Return the [X, Y] coordinate for the center point of the cell that contains the specified text.  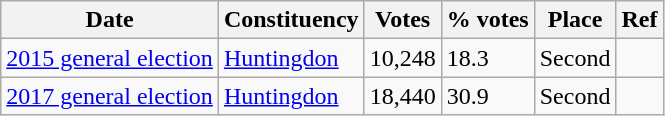
Date [110, 20]
30.9 [488, 96]
% votes [488, 20]
2015 general election [110, 58]
18,440 [402, 96]
Ref [640, 20]
Constituency [291, 20]
2017 general election [110, 96]
Votes [402, 20]
10,248 [402, 58]
18.3 [488, 58]
Place [575, 20]
